Provide the [X, Y] coordinate of the cell's center where the given text is located.  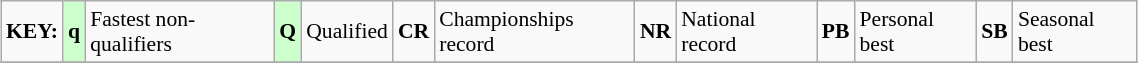
SB [994, 32]
NR [656, 32]
Personal best [916, 32]
Seasonal best [1075, 32]
PB [836, 32]
Qualified [347, 32]
CR [414, 32]
q [74, 32]
National record [746, 32]
KEY: [32, 32]
Championships record [534, 32]
Fastest non-qualifiers [180, 32]
Q [288, 32]
